Search for the cell housing the specified text and yield its (X, Y) center coordinate. 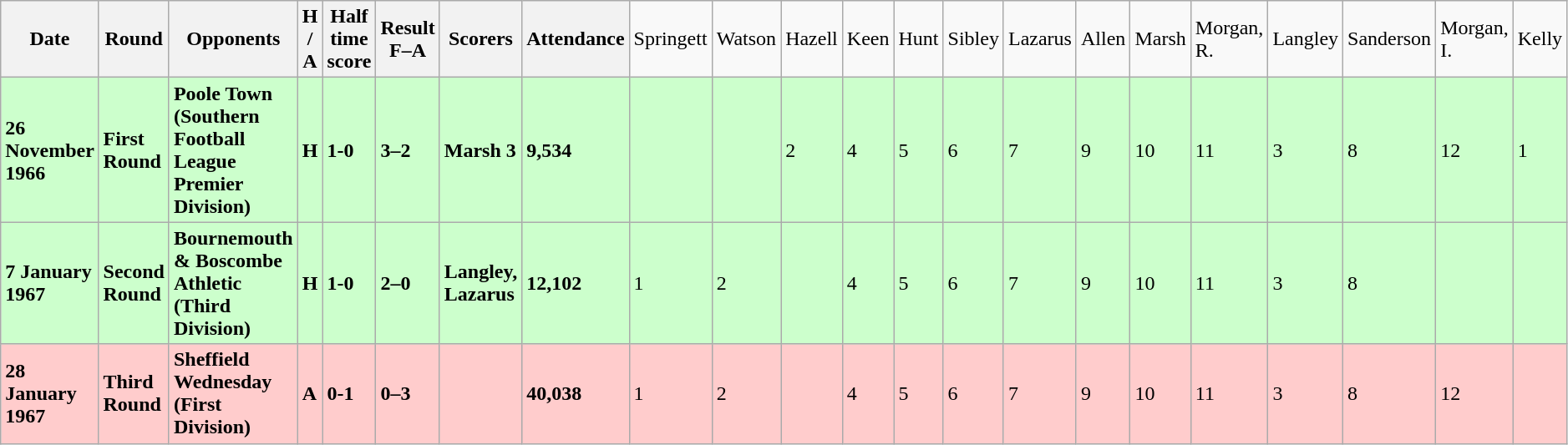
Keen (868, 39)
First Round (134, 150)
Morgan, R. (1230, 39)
3–2 (408, 150)
ResultF–A (408, 39)
Langley (1306, 39)
Morgan, I. (1475, 39)
Bournemouth & Boscombe Athletic (Third Division) (233, 283)
Allen (1103, 39)
Third Round (134, 394)
Marsh (1160, 39)
Marsh 3 (480, 150)
Attendance (576, 39)
28 January 1967 (50, 394)
Round (134, 39)
0–3 (408, 394)
9,534 (576, 150)
26 November 1966 (50, 150)
Opponents (233, 39)
Sibley (973, 39)
Lazarus (1039, 39)
40,038 (576, 394)
H / A (310, 39)
Half time score (349, 39)
Hazell (812, 39)
2–0 (408, 283)
Springett (670, 39)
Watson (746, 39)
7 January 1967 (50, 283)
Hunt (919, 39)
Poole Town (Southern Football League Premier Division) (233, 150)
Second Round (134, 283)
Scorers (480, 39)
Date (50, 39)
A (310, 394)
Sanderson (1390, 39)
0-1 (349, 394)
Sheffield Wednesday (First Division) (233, 394)
12,102 (576, 283)
Langley, Lazarus (480, 283)
Kelly (1540, 39)
